Detect which cell encompasses the target text, then output its (X, Y) center coordinate. 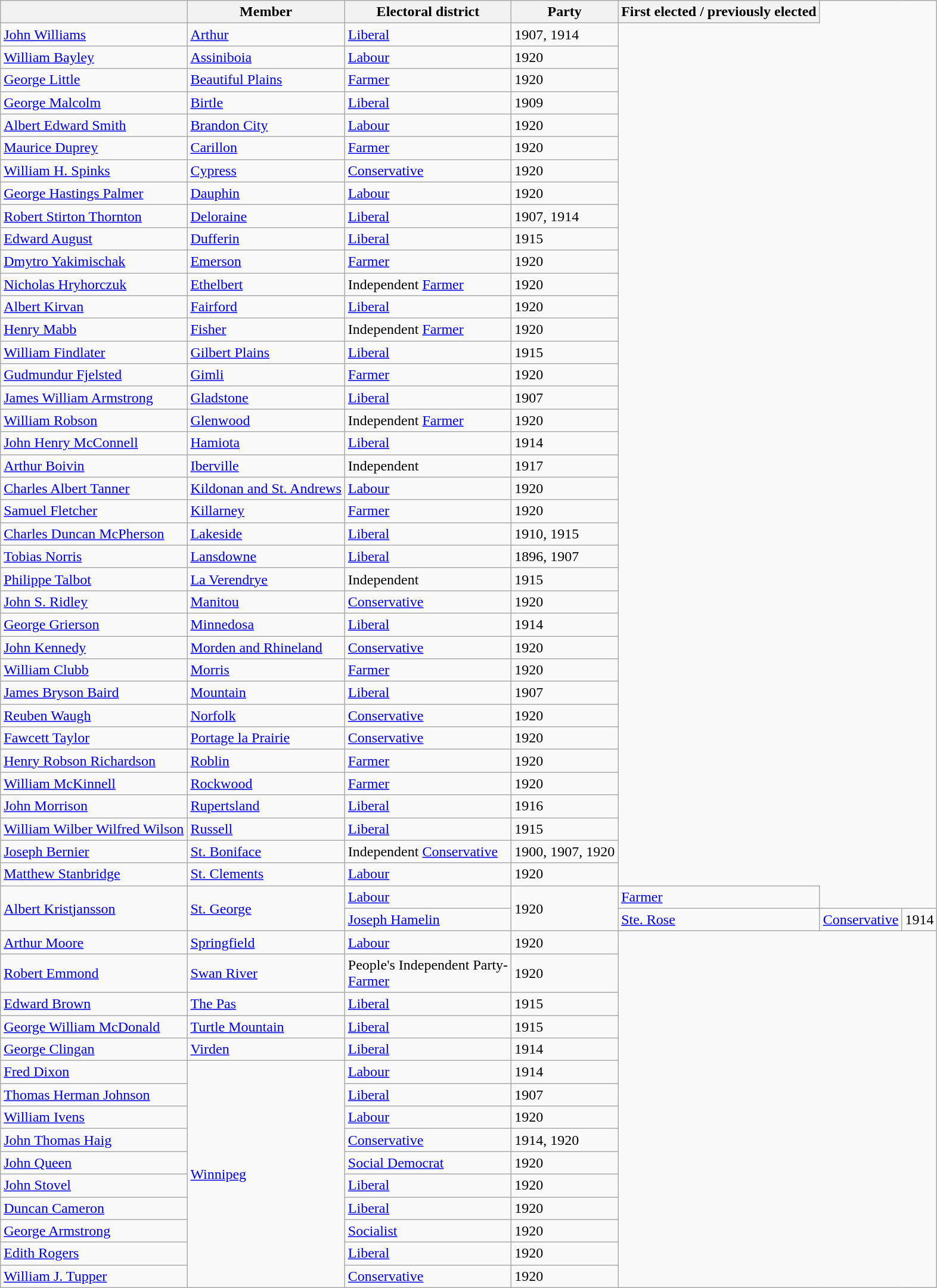
Party (565, 12)
Brandon City (266, 125)
St. Clements (266, 874)
William H. Spinks (94, 171)
Lakeside (266, 534)
Tobias Norris (94, 556)
William J. Tupper (94, 1276)
Fred Dixon (94, 1072)
John Thomas Haig (94, 1140)
Manitou (266, 602)
Nicholas Hryhorczuk (94, 284)
William Bayley (94, 57)
Iberville (266, 466)
Russell (266, 829)
George Grierson (94, 624)
Morris (266, 670)
Gladstone (266, 398)
Robert Emmond (94, 973)
1914, 1920 (565, 1140)
Henry Mabb (94, 330)
Birtle (266, 103)
La Verendrye (266, 579)
Rockwood (266, 784)
Arthur Moore (94, 942)
Socialist (428, 1231)
Dauphin (266, 193)
William Findlater (94, 352)
Independent Conservative (428, 852)
1917 (565, 466)
Matthew Stanbridge (94, 874)
John Morrison (94, 806)
Emerson (266, 261)
George William McDonald (94, 1026)
Reuben Waugh (94, 716)
Fawcett Taylor (94, 738)
James William Armstrong (94, 398)
Roblin (266, 761)
Gudmundur Fjelsted (94, 375)
Deloraine (266, 216)
John Kennedy (94, 647)
John S. Ridley (94, 602)
Beautiful Plains (266, 80)
Electoral district (428, 12)
Minnedosa (266, 624)
John Williams (94, 35)
Albert Kristjansson (94, 908)
Edith Rogers (94, 1253)
Killarney (266, 511)
Member (266, 12)
Swan River (266, 973)
William Wilber Wilfred Wilson (94, 829)
Samuel Fletcher (94, 511)
Edward Brown (94, 1004)
Dufferin (266, 239)
John Stovel (94, 1185)
William Ivens (94, 1117)
1896, 1907 (565, 556)
Turtle Mountain (266, 1026)
Joseph Bernier (94, 852)
Philippe Talbot (94, 579)
1910, 1915 (565, 534)
Ste. Rose (719, 919)
Henry Robson Richardson (94, 761)
George Clingan (94, 1049)
George Hastings Palmer (94, 193)
Fairford (266, 307)
Social Democrat (428, 1163)
William Clubb (94, 670)
Ethelbert (266, 284)
1909 (565, 103)
Joseph Hamelin (428, 919)
Fisher (266, 330)
Robert Stirton Thornton (94, 216)
Hamiota (266, 443)
William Robson (94, 420)
Springfield (266, 942)
Glenwood (266, 420)
St. George (266, 908)
Virden (266, 1049)
Edward August (94, 239)
Maurice Duprey (94, 148)
Arthur Boivin (94, 466)
Kildonan and St. Andrews (266, 488)
Arthur (266, 35)
Mountain (266, 693)
Morden and Rhineland (266, 647)
George Little (94, 80)
1916 (565, 806)
Norfolk (266, 716)
First elected / previously elected (719, 12)
John Henry McConnell (94, 443)
Gilbert Plains (266, 352)
Thomas Herman Johnson (94, 1095)
Rupertsland (266, 806)
People's Independent Party-Farmer (428, 973)
George Malcolm (94, 103)
Gimli (266, 375)
William McKinnell (94, 784)
1900, 1907, 1920 (565, 852)
Duncan Cameron (94, 1208)
Portage la Prairie (266, 738)
Lansdowne (266, 556)
George Armstrong (94, 1231)
Assiniboia (266, 57)
Cypress (266, 171)
Albert Kirvan (94, 307)
The Pas (266, 1004)
Charles Duncan McPherson (94, 534)
James Bryson Baird (94, 693)
St. Boniface (266, 852)
Dmytro Yakimischak (94, 261)
John Queen (94, 1163)
Winnipeg (266, 1175)
Charles Albert Tanner (94, 488)
Carillon (266, 148)
Albert Edward Smith (94, 125)
